Return (x, y) of the center of cell containing provided text 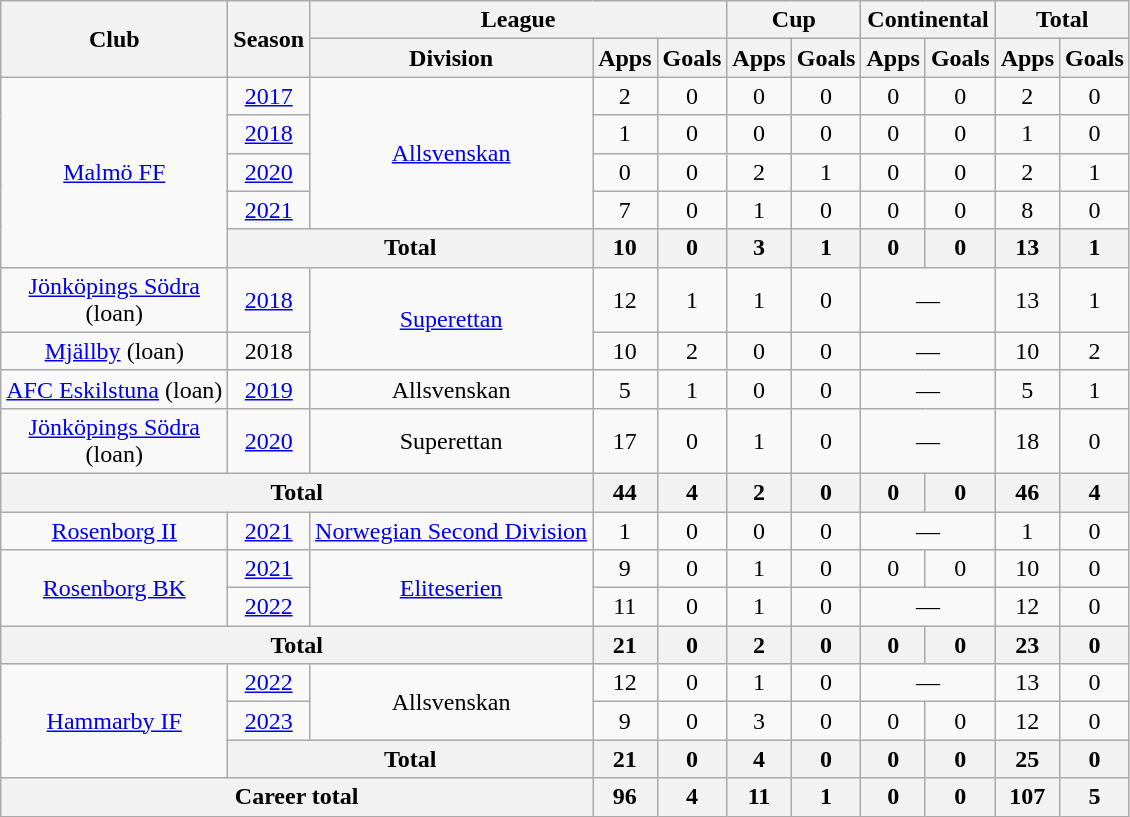
17 (625, 440)
Club (114, 39)
2017 (269, 96)
25 (1027, 759)
Malmö FF (114, 172)
Rosenborg BK (114, 588)
Norwegian Second Division (452, 531)
2023 (269, 721)
Mjällby (loan) (114, 351)
107 (1027, 797)
Hammarby IF (114, 721)
Cup (794, 20)
44 (625, 492)
Season (269, 39)
23 (1027, 645)
18 (1027, 440)
7 (625, 210)
Rosenborg II (114, 531)
Career total (297, 797)
Continental (928, 20)
96 (625, 797)
46 (1027, 492)
AFC Eskilstuna (loan) (114, 389)
Division (452, 58)
8 (1027, 210)
2019 (269, 389)
Eliteserien (452, 588)
League (518, 20)
